Pinpoint the cell where the given text exists, returning its (x, y) midpoint coordinate. 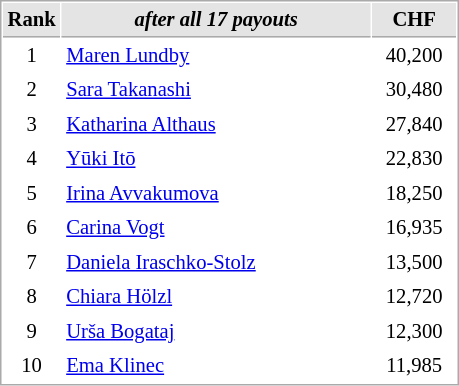
Yūki Itō (216, 158)
27,840 (414, 124)
7 (32, 262)
12,300 (414, 332)
5 (32, 194)
Irina Avvakumova (216, 194)
Ema Klinec (216, 366)
Daniela Iraschko-Stolz (216, 262)
12,720 (414, 296)
13,500 (414, 262)
2 (32, 90)
22,830 (414, 158)
Katharina Althaus (216, 124)
after all 17 payouts (216, 20)
6 (32, 228)
10 (32, 366)
3 (32, 124)
40,200 (414, 56)
Rank (32, 20)
Urša Bogataj (216, 332)
9 (32, 332)
Sara Takanashi (216, 90)
Maren Lundby (216, 56)
1 (32, 56)
CHF (414, 20)
30,480 (414, 90)
Chiara Hölzl (216, 296)
16,935 (414, 228)
11,985 (414, 366)
18,250 (414, 194)
8 (32, 296)
4 (32, 158)
Carina Vogt (216, 228)
